Find where the given text appears and provide that cell's center as (x, y) coordinate. 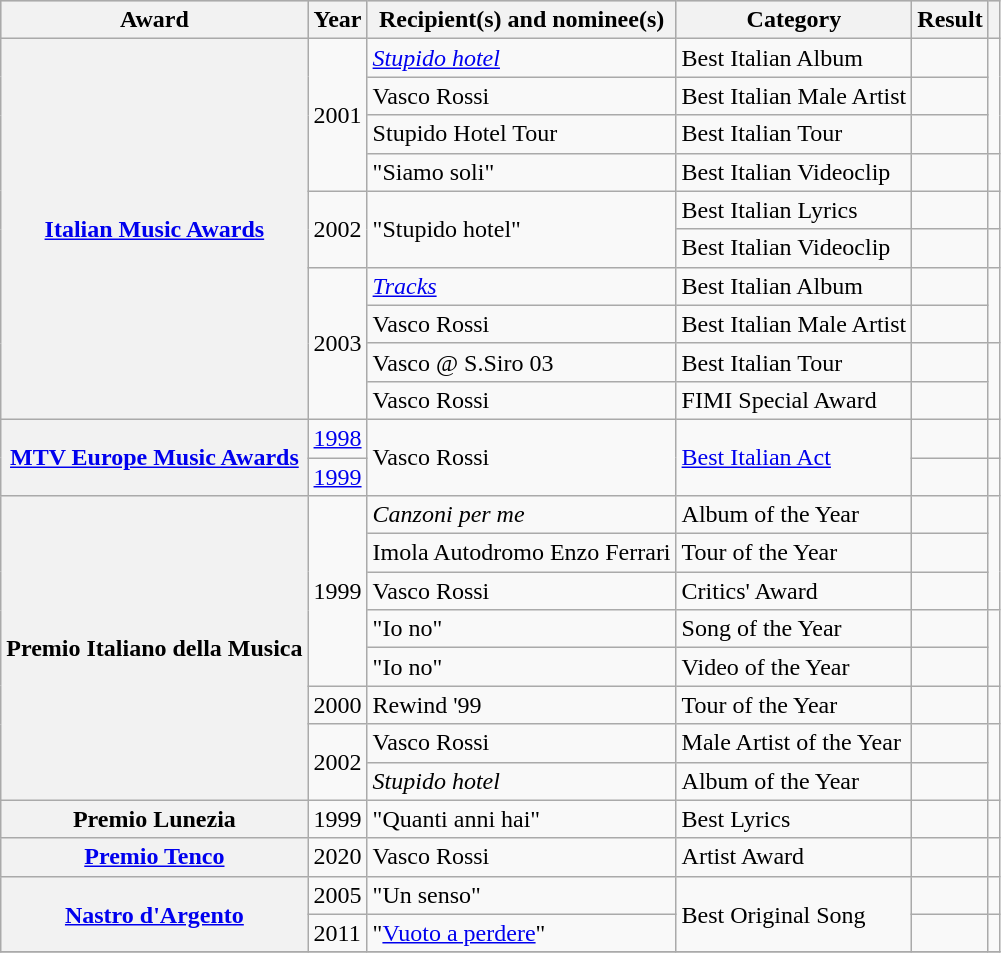
Song of the Year (794, 629)
Year (338, 20)
Male Artist of the Year (794, 743)
Tracks (522, 286)
"Vuoto a perdere" (522, 933)
Stupido Hotel Tour (522, 134)
Best Original Song (794, 914)
Imola Autodromo Enzo Ferrari (522, 553)
Best Lyrics (794, 819)
Category (794, 20)
Best Italian Lyrics (794, 210)
Vasco @ S.Siro 03 (522, 362)
Artist Award (794, 857)
Recipient(s) and nominee(s) (522, 20)
"Stupido hotel" (522, 229)
2005 (338, 895)
MTV Europe Music Awards (154, 457)
2000 (338, 705)
Premio Tenco (154, 857)
Best Italian Act (794, 457)
Result (950, 20)
"Quanti anni hai" (522, 819)
Video of the Year (794, 667)
Canzoni per me (522, 515)
FIMI Special Award (794, 400)
Rewind '99 (522, 705)
Award (154, 20)
Nastro d'Argento (154, 914)
1998 (338, 438)
2011 (338, 933)
2020 (338, 857)
Italian Music Awards (154, 230)
2001 (338, 115)
Premio Lunezia (154, 819)
Critics' Award (794, 591)
"Siamo soli" (522, 172)
2003 (338, 343)
Premio Italiano della Musica (154, 648)
"Un senso" (522, 895)
